Output the [X, Y] coordinate of the center of the cell containing the given text.  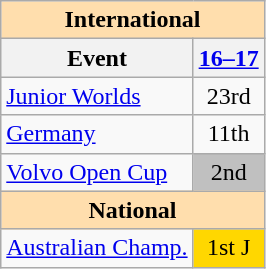
2nd [228, 172]
International [132, 20]
National [132, 210]
11th [228, 134]
Germany [97, 134]
23rd [228, 96]
Junior Worlds [97, 96]
16–17 [228, 58]
Volvo Open Cup [97, 172]
1st J [228, 248]
Event [97, 58]
Australian Champ. [97, 248]
